Extract the [x, y] coordinate from the center of the cell holding the provided text.  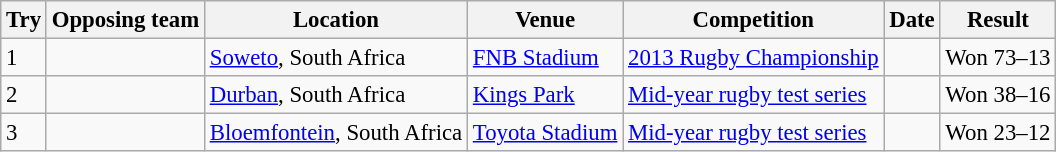
Won 23–12 [998, 133]
Opposing team [125, 20]
2013 Rugby Championship [754, 58]
Venue [546, 20]
Soweto, South Africa [336, 58]
Date [912, 20]
FNB Stadium [546, 58]
Toyota Stadium [546, 133]
Location [336, 20]
Won 73–13 [998, 58]
Kings Park [546, 95]
Won 38–16 [998, 95]
2 [24, 95]
1 [24, 58]
Result [998, 20]
Bloemfontein, South Africa [336, 133]
3 [24, 133]
Durban, South Africa [336, 95]
Try [24, 20]
Competition [754, 20]
